Detect which cell encompasses the target text, then output its (X, Y) center coordinate. 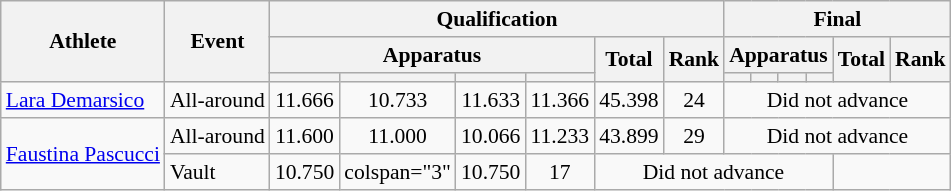
Qualification (497, 19)
11.233 (560, 136)
45.398 (628, 101)
11.000 (398, 136)
Faustina Pascucci (83, 154)
10.733 (398, 101)
colspan="3" (398, 172)
Vault (218, 172)
Athlete (83, 42)
11.600 (304, 136)
24 (694, 101)
Event (218, 42)
Final (837, 19)
11.633 (490, 101)
Lara Demarsico (83, 101)
29 (694, 136)
11.366 (560, 101)
11.666 (304, 101)
17 (560, 172)
10.066 (490, 136)
43.899 (628, 136)
